Extract the (x, y) coordinate from the center of the cell holding the provided text.  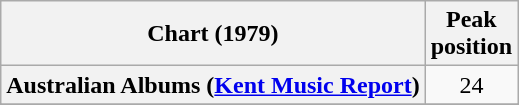
Peakposition (471, 34)
Australian Albums (Kent Music Report) (213, 85)
24 (471, 85)
Chart (1979) (213, 34)
